Determine the (X, Y) coordinate at the center of the cell enclosing the given text.  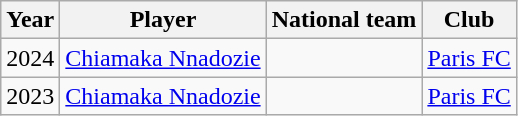
Year (30, 20)
Club (469, 20)
Player (163, 20)
National team (344, 20)
2023 (30, 96)
2024 (30, 58)
